Extract the (X, Y) coordinate from the center of the cell holding the provided text.  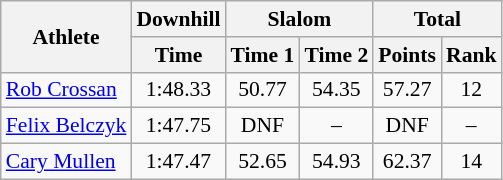
54.93 (336, 162)
Rob Crossan (66, 90)
Points (407, 55)
Total (437, 19)
50.77 (262, 90)
57.27 (407, 90)
1:47.47 (178, 162)
52.65 (262, 162)
Athlete (66, 36)
Time 1 (262, 55)
Slalom (299, 19)
1:47.75 (178, 126)
Time (178, 55)
14 (472, 162)
Downhill (178, 19)
Cary Mullen (66, 162)
12 (472, 90)
62.37 (407, 162)
54.35 (336, 90)
Rank (472, 55)
1:48.33 (178, 90)
Felix Belczyk (66, 126)
Time 2 (336, 55)
